Identify which cell holds the provided text, then report its (x, y) central coordinate. 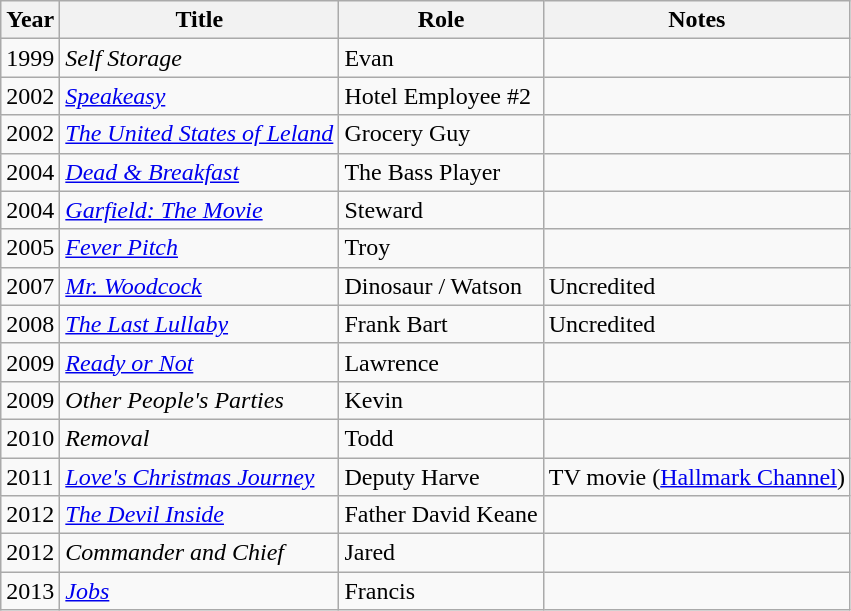
Ready or Not (200, 362)
Love's Christmas Journey (200, 477)
Evan (441, 58)
2005 (30, 248)
2008 (30, 324)
The Devil Inside (200, 515)
Troy (441, 248)
Self Storage (200, 58)
Deputy Harve (441, 477)
Frank Bart (441, 324)
Lawrence (441, 362)
2013 (30, 591)
Dead & Breakfast (200, 172)
Year (30, 20)
The United States of Leland (200, 134)
Father David Keane (441, 515)
Mr. Woodcock (200, 286)
Francis (441, 591)
Kevin (441, 400)
Notes (696, 20)
2010 (30, 438)
Other People's Parties (200, 400)
Garfield: The Movie (200, 210)
Speakeasy (200, 96)
Dinosaur / Watson (441, 286)
Steward (441, 210)
Fever Pitch (200, 248)
The Last Lullaby (200, 324)
Todd (441, 438)
Title (200, 20)
1999 (30, 58)
2007 (30, 286)
Role (441, 20)
Hotel Employee #2 (441, 96)
Jared (441, 553)
Grocery Guy (441, 134)
Removal (200, 438)
Jobs (200, 591)
The Bass Player (441, 172)
TV movie (Hallmark Channel) (696, 477)
2011 (30, 477)
Commander and Chief (200, 553)
